Detect which cell encompasses the target text, then output its [X, Y] center coordinate. 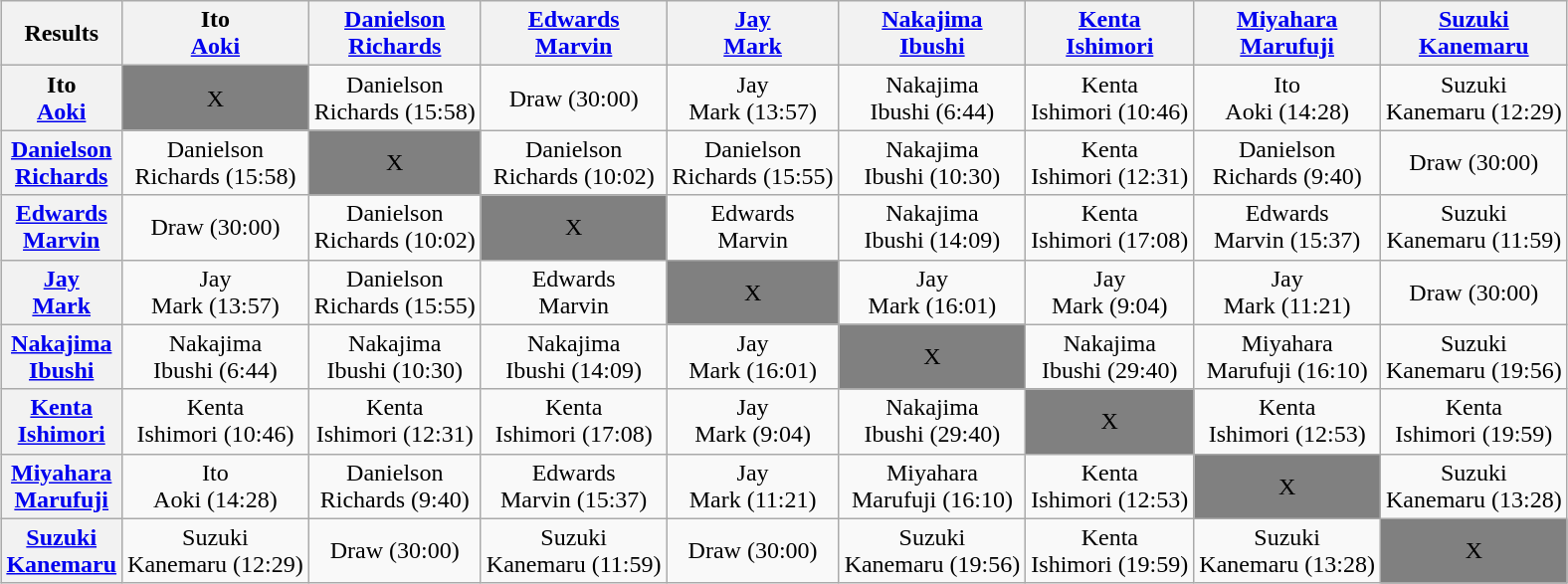
Results [62, 34]
